Capture the cell that displays the provided text and extract its (X, Y) central coordinate. 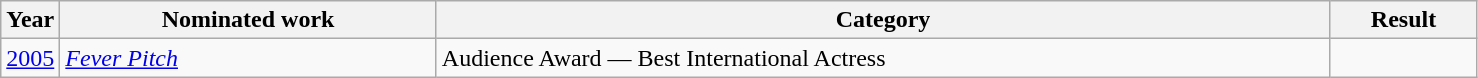
Nominated work (248, 20)
Audience Award — Best International Actress (882, 58)
Fever Pitch (248, 58)
Category (882, 20)
2005 (30, 58)
Year (30, 20)
Result (1404, 20)
